Scan for the cell matching the given text and deliver its (x, y) coordinate at center. 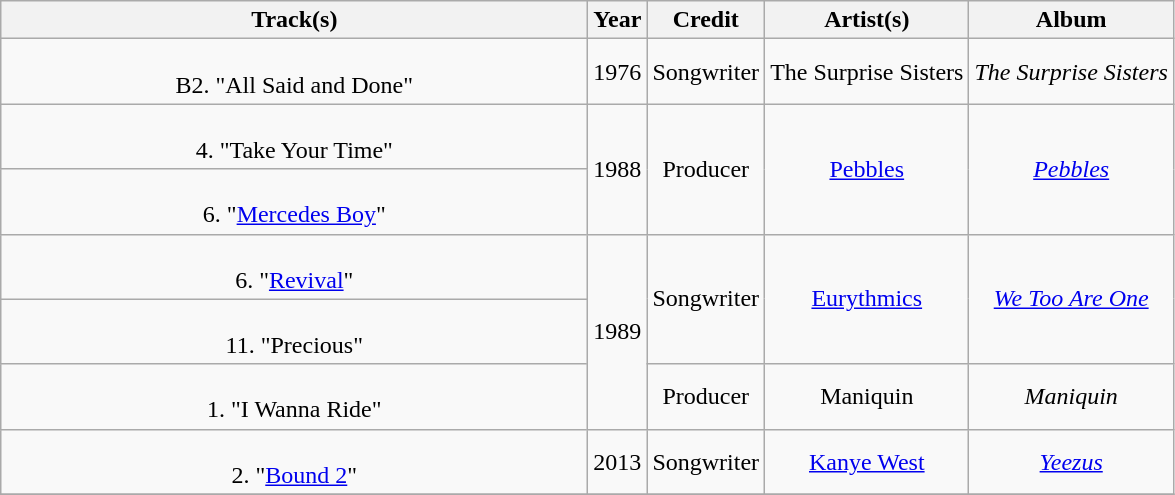
Credit (706, 20)
Kanye West (867, 462)
We Too Are One (1071, 299)
2. "Bound 2" (294, 462)
1989 (618, 332)
11. "Precious" (294, 332)
4. "Take Your Time" (294, 136)
2013 (618, 462)
Album (1071, 20)
Track(s) (294, 20)
Eurythmics (867, 299)
B2. "All Said and Done" (294, 72)
6. "Mercedes Boy" (294, 202)
Yeezus (1071, 462)
Year (618, 20)
1976 (618, 72)
1. "I Wanna Ride" (294, 396)
1988 (618, 169)
Artist(s) (867, 20)
6. "Revival" (294, 266)
